Capture the cell that displays the provided text and extract its (X, Y) central coordinate. 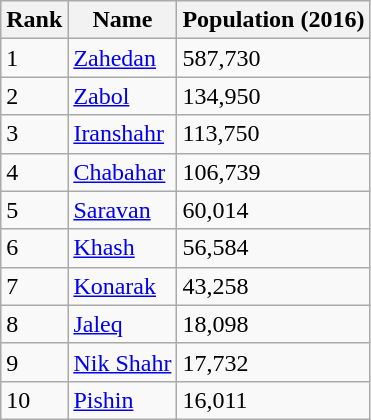
Zabol (122, 96)
1 (34, 58)
Population (2016) (274, 20)
7 (34, 286)
56,584 (274, 248)
106,739 (274, 172)
Jaleq (122, 324)
Name (122, 20)
Saravan (122, 210)
9 (34, 362)
8 (34, 324)
Chabahar (122, 172)
4 (34, 172)
60,014 (274, 210)
3 (34, 134)
Zahedan (122, 58)
Pishin (122, 400)
Nik Shahr (122, 362)
5 (34, 210)
134,950 (274, 96)
113,750 (274, 134)
Konarak (122, 286)
17,732 (274, 362)
2 (34, 96)
16,011 (274, 400)
18,098 (274, 324)
587,730 (274, 58)
43,258 (274, 286)
10 (34, 400)
Rank (34, 20)
Iranshahr (122, 134)
Khash (122, 248)
6 (34, 248)
